Scan for the cell matching the given text and deliver its [X, Y] coordinate at center. 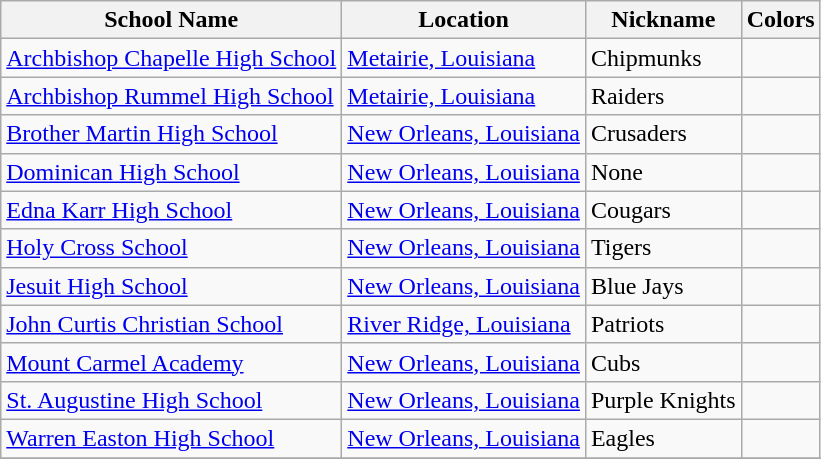
Cubs [663, 362]
Cougars [663, 210]
Holy Cross School [172, 248]
Mount Carmel Academy [172, 362]
Dominican High School [172, 172]
John Curtis Christian School [172, 324]
School Name [172, 20]
Colors [780, 20]
Edna Karr High School [172, 210]
Raiders [663, 96]
Archbishop Rummel High School [172, 96]
Patriots [663, 324]
Purple Knights [663, 400]
Blue Jays [663, 286]
River Ridge, Louisiana [464, 324]
Archbishop Chapelle High School [172, 58]
Location [464, 20]
Crusaders [663, 134]
Eagles [663, 438]
Tigers [663, 248]
Jesuit High School [172, 286]
None [663, 172]
Nickname [663, 20]
Brother Martin High School [172, 134]
Chipmunks [663, 58]
St. Augustine High School [172, 400]
Warren Easton High School [172, 438]
